Extract the (x, y) coordinate from the center of the cell holding the provided text.  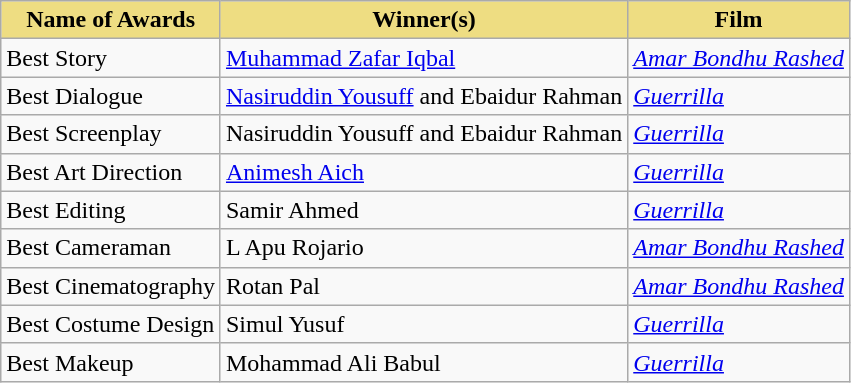
Animesh Aich (424, 172)
Best Cinematography (111, 286)
Best Cameraman (111, 248)
Best Story (111, 58)
Best Makeup (111, 362)
Best Art Direction (111, 172)
L Apu Rojario (424, 248)
Rotan Pal (424, 286)
Best Costume Design (111, 324)
Film (739, 20)
Simul Yusuf (424, 324)
Name of Awards (111, 20)
Winner(s) (424, 20)
Best Dialogue (111, 96)
Mohammad Ali Babul (424, 362)
Muhammad Zafar Iqbal (424, 58)
Samir Ahmed (424, 210)
Best Editing (111, 210)
Best Screenplay (111, 134)
